Provide the [x, y] coordinate of the cell's center where the given text is located.  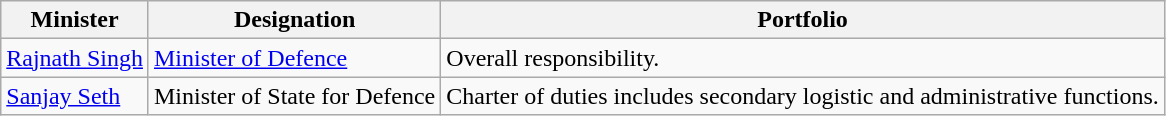
Overall responsibility. [803, 58]
Rajnath Singh [75, 58]
Minister of Defence [294, 58]
Portfolio [803, 20]
Minister of State for Defence [294, 96]
Sanjay Seth [75, 96]
Minister [75, 20]
Designation [294, 20]
Charter of duties includes secondary logistic and administrative functions. [803, 96]
